Return the (x, y) coordinate for the center point of the cell that contains the specified text.  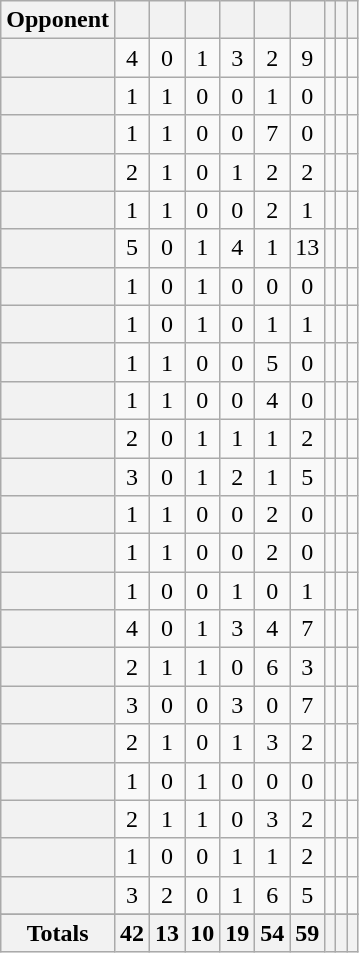
19 (238, 933)
10 (202, 933)
59 (308, 933)
54 (272, 933)
Opponent (58, 20)
9 (308, 58)
42 (132, 933)
Totals (58, 933)
